Capture the cell that displays the provided text and extract its (x, y) central coordinate. 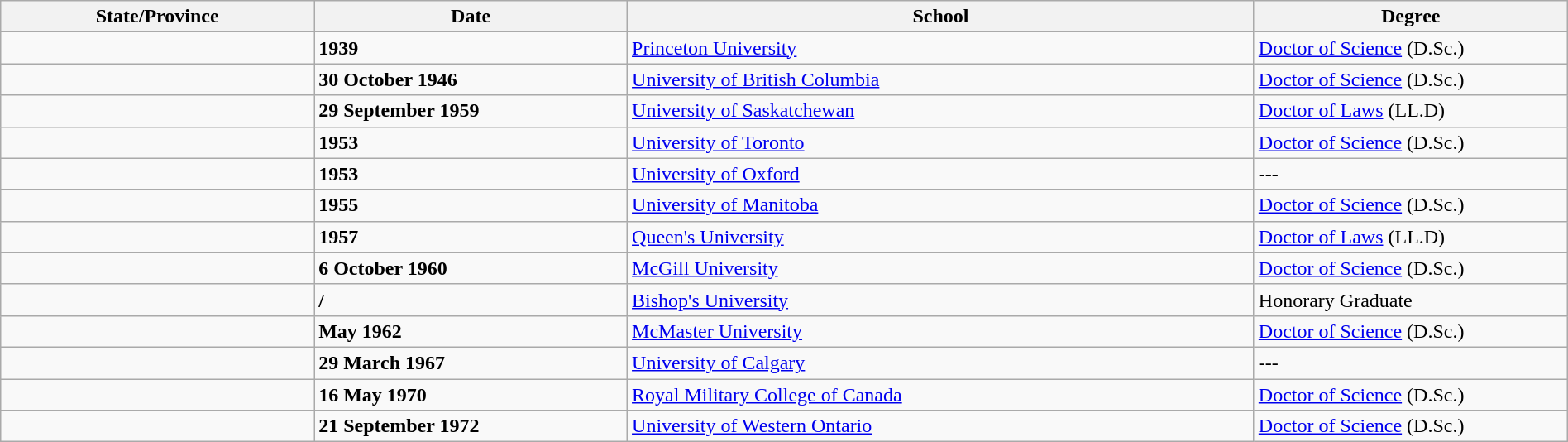
Date (471, 17)
May 1962 (471, 331)
University of Saskatchewan (941, 111)
Royal Military College of Canada (941, 395)
University of Calgary (941, 363)
1955 (471, 205)
University of Oxford (941, 174)
21 September 1972 (471, 426)
Honorary Graduate (1411, 300)
6 October 1960 (471, 268)
1957 (471, 237)
Queen's University (941, 237)
State/Province (157, 17)
Princeton University (941, 48)
University of British Columbia (941, 79)
16 May 1970 (471, 395)
McMaster University (941, 331)
30 October 1946 (471, 79)
University of Toronto (941, 142)
Degree (1411, 17)
Bishop's University (941, 300)
University of Manitoba (941, 205)
29 September 1959 (471, 111)
29 March 1967 (471, 363)
1939 (471, 48)
McGill University (941, 268)
/ (471, 300)
University of Western Ontario (941, 426)
School (941, 17)
